Determine the [x, y] coordinate at the center of the cell enclosing the given text.  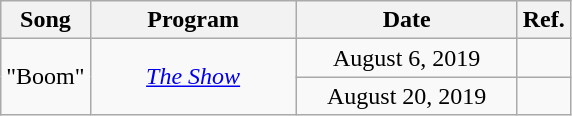
Song [46, 20]
The Show [193, 77]
Program [193, 20]
August 20, 2019 [406, 96]
Date [406, 20]
Ref. [544, 20]
"Boom" [46, 77]
August 6, 2019 [406, 58]
